Output the (X, Y) coordinate of the center of the cell containing the given text.  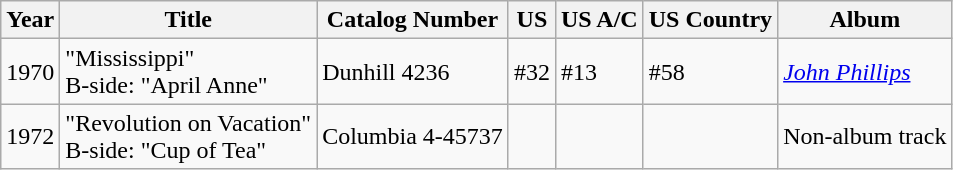
#58 (710, 72)
1970 (30, 72)
Title (188, 20)
US A/C (599, 20)
Year (30, 20)
"Mississippi"B-side: "April Anne" (188, 72)
#32 (532, 72)
Catalog Number (413, 20)
1972 (30, 136)
Columbia 4-45737 (413, 136)
Dunhill 4236 (413, 72)
US Country (710, 20)
"Revolution on Vacation"B-side: "Cup of Tea" (188, 136)
Album (865, 20)
Non-album track (865, 136)
US (532, 20)
#13 (599, 72)
John Phillips (865, 72)
